Detect which cell encompasses the target text, then output its [x, y] center coordinate. 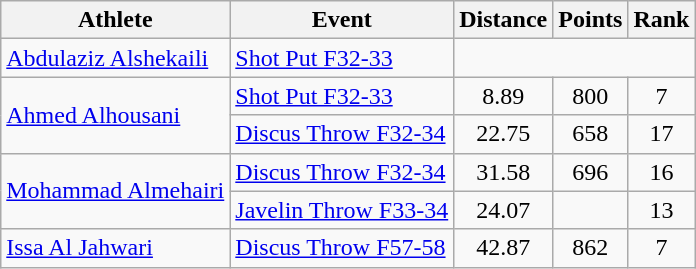
862 [590, 248]
Issa Al Jahwari [116, 248]
800 [590, 96]
Abdulaziz Alshekaili [116, 58]
Distance [504, 20]
22.75 [504, 134]
Rank [662, 20]
Mohammad Almehairi [116, 191]
17 [662, 134]
Points [590, 20]
42.87 [504, 248]
Athlete [116, 20]
696 [590, 172]
31.58 [504, 172]
Ahmed Alhousani [116, 115]
8.89 [504, 96]
13 [662, 210]
658 [590, 134]
24.07 [504, 210]
16 [662, 172]
Javelin Throw F33-34 [342, 210]
Event [342, 20]
Discus Throw F57-58 [342, 248]
